For the text-containing cell, return its midpoint in (X, Y) coordinate format. 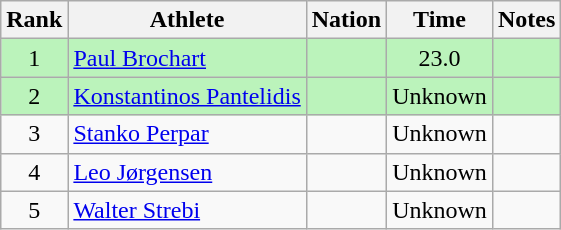
23.0 (440, 58)
1 (34, 58)
3 (34, 134)
Paul Brochart (187, 58)
5 (34, 210)
4 (34, 172)
Stanko Perpar (187, 134)
Leo Jørgensen (187, 172)
Time (440, 20)
Rank (34, 20)
Walter Strebi (187, 210)
Konstantinos Pantelidis (187, 96)
Nation (346, 20)
2 (34, 96)
Notes (526, 20)
Athlete (187, 20)
